Detect which cell encompasses the target text, then output its (X, Y) center coordinate. 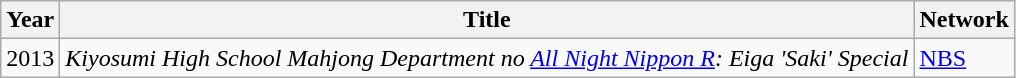
2013 (30, 58)
Title (487, 20)
Year (30, 20)
Network (964, 20)
NBS (964, 58)
Kiyosumi High School Mahjong Department no All Night Nippon R: Eiga 'Saki' Special (487, 58)
